Determine the (x, y) coordinate at the center of the cell enclosing the given text.  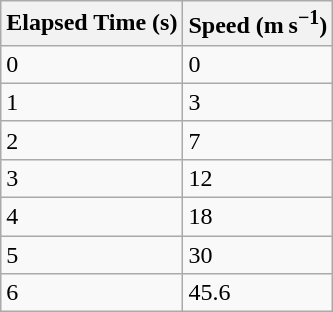
4 (92, 217)
30 (258, 255)
5 (92, 255)
45.6 (258, 293)
1 (92, 102)
Elapsed Time (s) (92, 24)
7 (258, 140)
18 (258, 217)
6 (92, 293)
2 (92, 140)
12 (258, 178)
Speed (m s−1) (258, 24)
